Find where the given text appears and provide that cell's center as (X, Y) coordinate. 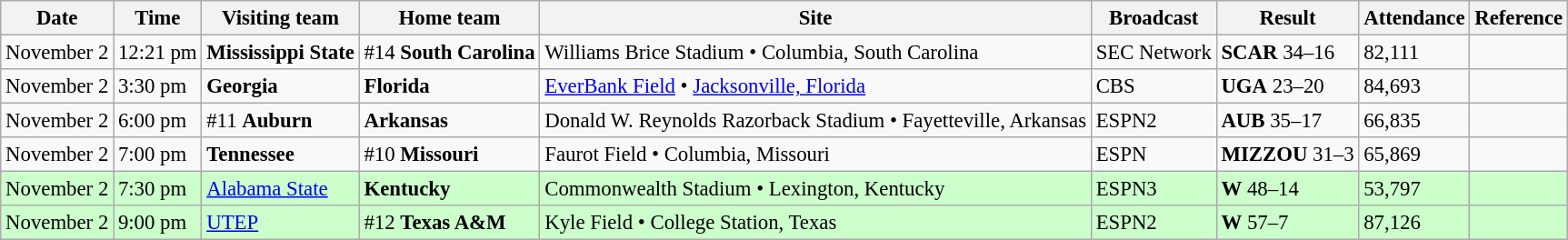
#10 Missouri (449, 155)
Arkansas (449, 121)
Alabama State (280, 189)
Broadcast (1154, 18)
Georgia (280, 86)
Kentucky (449, 189)
Faurot Field • Columbia, Missouri (815, 155)
Attendance (1414, 18)
7:30 pm (158, 189)
3:30 pm (158, 86)
Result (1287, 18)
AUB 35–17 (1287, 121)
6:00 pm (158, 121)
Donald W. Reynolds Razorback Stadium • Fayetteville, Arkansas (815, 121)
7:00 pm (158, 155)
Reference (1519, 18)
Kyle Field • College Station, Texas (815, 223)
SEC Network (1154, 53)
Site (815, 18)
#14 South Carolina (449, 53)
87,126 (1414, 223)
MIZZOU 31–3 (1287, 155)
Date (57, 18)
ESPN3 (1154, 189)
Florida (449, 86)
12:21 pm (158, 53)
Commonwealth Stadium • Lexington, Kentucky (815, 189)
CBS (1154, 86)
UTEP (280, 223)
W 48–14 (1287, 189)
ESPN (1154, 155)
82,111 (1414, 53)
66,835 (1414, 121)
84,693 (1414, 86)
Home team (449, 18)
Tennessee (280, 155)
#11 Auburn (280, 121)
UGA 23–20 (1287, 86)
Visiting team (280, 18)
#12 Texas A&M (449, 223)
53,797 (1414, 189)
W 57–7 (1287, 223)
Time (158, 18)
9:00 pm (158, 223)
SCAR 34–16 (1287, 53)
EverBank Field • Jacksonville, Florida (815, 86)
65,869 (1414, 155)
Williams Brice Stadium • Columbia, South Carolina (815, 53)
Mississippi State (280, 53)
